Scan for the cell matching the given text and deliver its [x, y] coordinate at center. 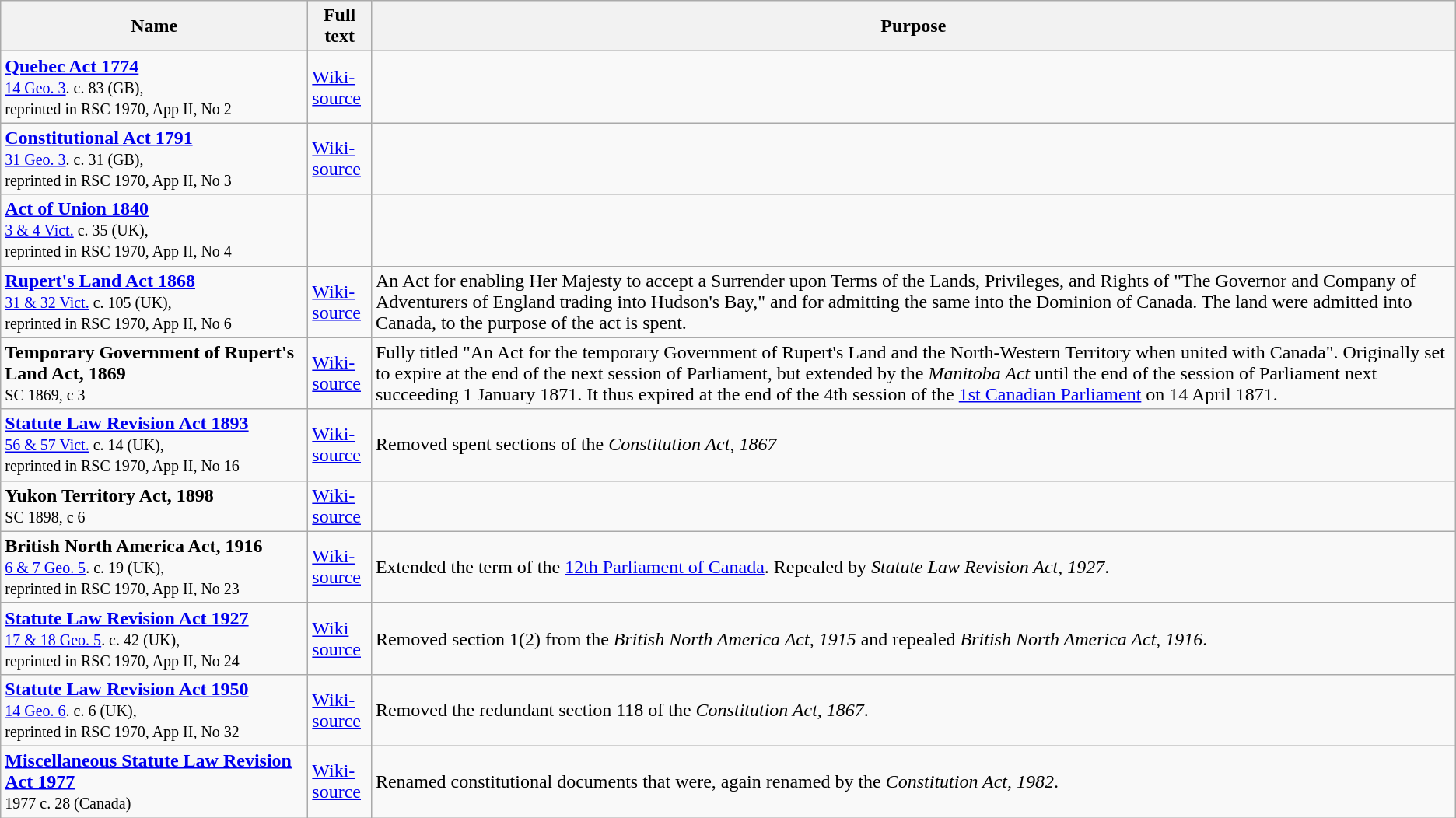
Act of Union 18403 & 4 Vict. c. 35 (UK),reprinted in RSC 1970, App II, No 4 [154, 230]
Renamed constitutional documents that were, again renamed by the Constitution Act, 1982. [913, 781]
Name [154, 26]
Wikisource [340, 638]
Removed the redundant section 118 of the Constitution Act, 1867. [913, 710]
Rupert's Land Act 186831 & 32 Vict. c. 105 (UK),reprinted in RSC 1970, App II, No 6 [154, 302]
Yukon Territory Act, 1898SC 1898, c 6 [154, 505]
Removed spent sections of the Constitution Act, 1867 [913, 445]
Full text [340, 26]
Purpose [913, 26]
Removed section 1(2) from the British North America Act, 1915 and repealed British North America Act, 1916. [913, 638]
Statute Law Revision Act 195014 Geo. 6. c. 6 (UK),reprinted in RSC 1970, App II, No 32 [154, 710]
Statute Law Revision Act 192717 & 18 Geo. 5. c. 42 (UK),reprinted in RSC 1970, App II, No 24 [154, 638]
Extended the term of the 12th Parliament of Canada. Repealed by Statute Law Revision Act, 1927. [913, 567]
Miscellaneous Statute Law Revision Act 19771977 c. 28 (Canada) [154, 781]
British North America Act, 19166 & 7 Geo. 5. c. 19 (UK),reprinted in RSC 1970, App II, No 23 [154, 567]
Statute Law Revision Act 189356 & 57 Vict. c. 14 (UK),reprinted in RSC 1970, App II, No 16 [154, 445]
Quebec Act 177414 Geo. 3. c. 83 (GB),reprinted in RSC 1970, App II, No 2 [154, 87]
Constitutional Act 179131 Geo. 3. c. 31 (GB),reprinted in RSC 1970, App II, No 3 [154, 159]
Temporary Government of Rupert's Land Act, 1869SC 1869, c 3 [154, 373]
